From the cell containing the given text, extract its center point as (X, Y) coordinate. 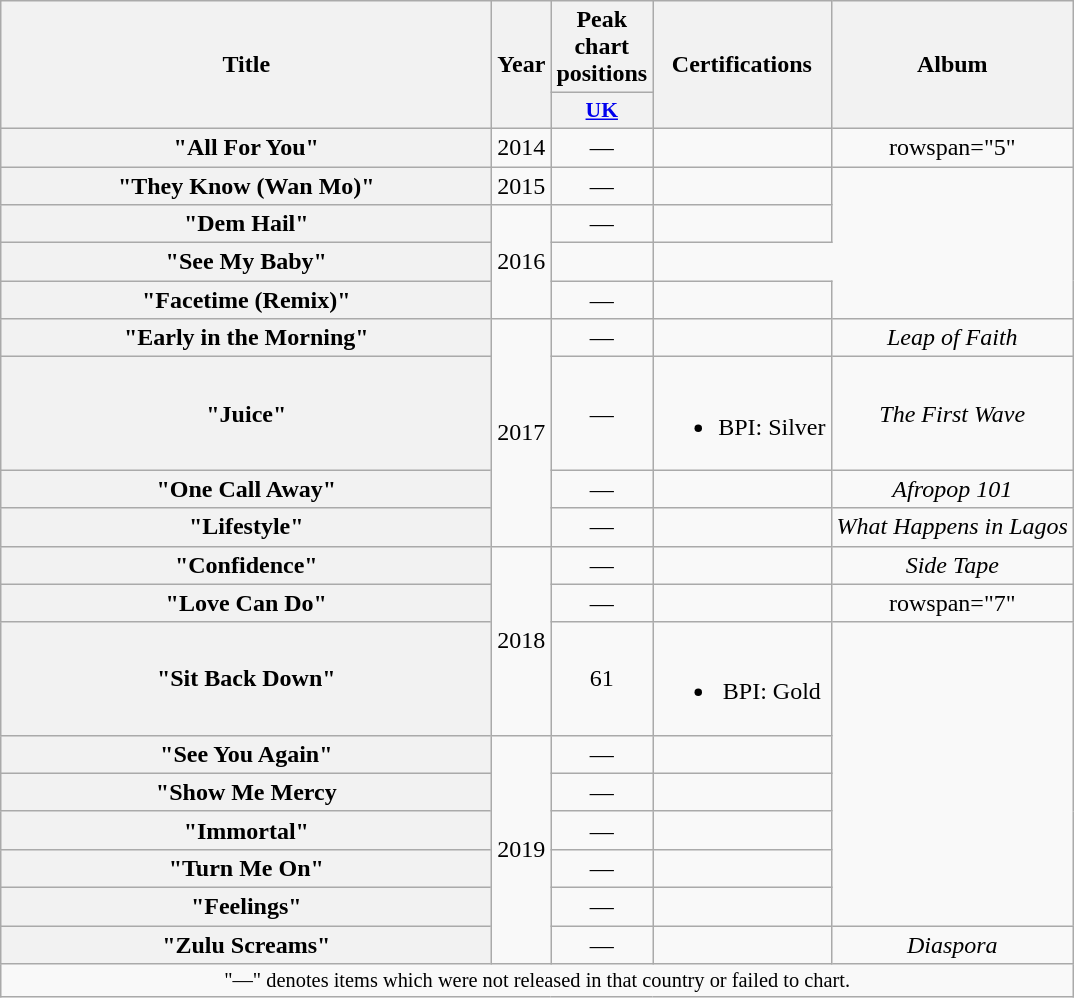
"Immortal" (246, 830)
Album (952, 65)
2019 (522, 849)
Year (522, 65)
rowspan="7" (952, 603)
Side Tape (952, 565)
"Show Me Mercy (246, 792)
"Sit Back Down" (246, 678)
2018 (522, 640)
2017 (522, 432)
Diaspora (952, 945)
61 (602, 678)
2015 (522, 185)
"Facetime (Remix)" (246, 300)
Leap of Faith (952, 338)
Certifications (742, 65)
Afropop 101 (952, 489)
The First Wave (952, 414)
2014 (522, 147)
BPI: Silver (742, 414)
"Love Can Do" (246, 603)
"Feelings" (246, 906)
"Dem Hail" (246, 224)
rowspan="5" (952, 147)
2016 (522, 262)
"Early in the Morning" (246, 338)
Peak chart positions (602, 47)
What Happens in Lagos (952, 527)
"—" denotes items which were not released in that country or failed to chart. (538, 981)
"See My Baby" (246, 262)
"One Call Away" (246, 489)
BPI: Gold (742, 678)
"Juice" (246, 414)
"Confidence" (246, 565)
UK (602, 111)
Title (246, 65)
"Zulu Screams" (246, 945)
"See You Again" (246, 754)
"Turn Me On" (246, 868)
"Lifestyle" (246, 527)
"They Know (Wan Mo)" (246, 185)
"All For You" (246, 147)
